Output the [x, y] coordinate of the center of the cell containing the given text.  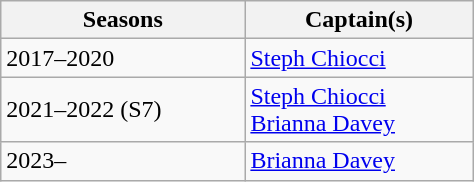
Brianna Davey [359, 161]
Captain(s) [359, 20]
2017–2020 [123, 58]
2023– [123, 161]
Steph Chiocci [359, 58]
Steph ChiocciBrianna Davey [359, 110]
2021–2022 (S7) [123, 110]
Seasons [123, 20]
